Detect which cell encompasses the target text, then output its (x, y) center coordinate. 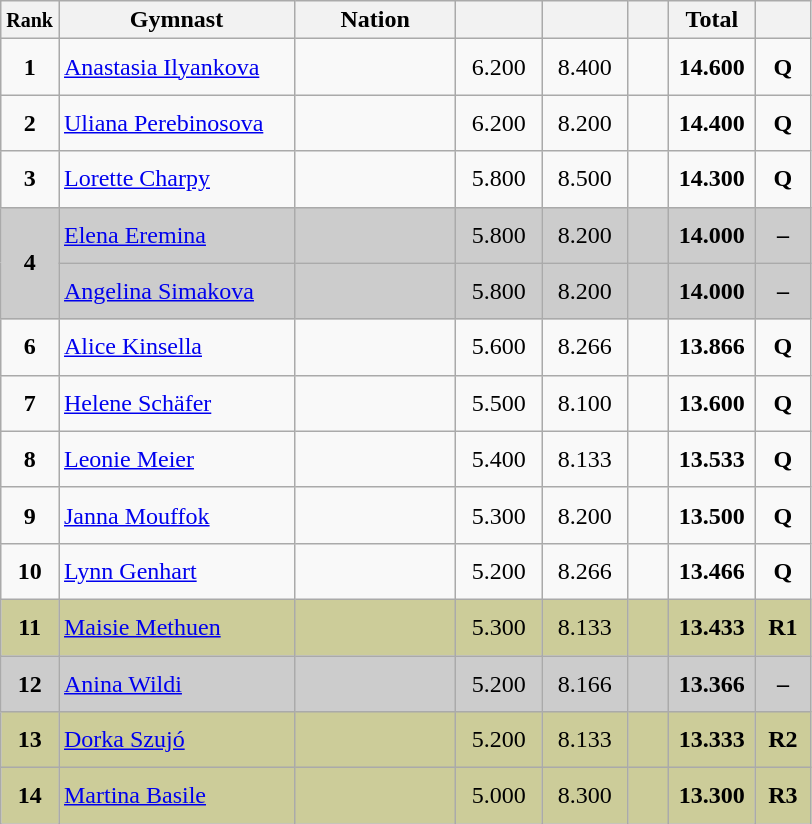
8.300 (585, 796)
1 (30, 67)
8.100 (585, 403)
13.500 (712, 515)
Maisie Methuen (176, 627)
Gymnast (176, 20)
6 (30, 347)
5.600 (499, 347)
13.366 (712, 684)
Leonie Meier (176, 459)
13.300 (712, 796)
8.500 (585, 179)
7 (30, 403)
13.533 (712, 459)
Anastasia Ilyankova (176, 67)
Martina Basile (176, 796)
8 (30, 459)
8.166 (585, 684)
Total (712, 20)
9 (30, 515)
13.433 (712, 627)
13.466 (712, 571)
Uliana Perebinosova (176, 123)
Lynn Genhart (176, 571)
12 (30, 684)
R2 (783, 740)
14.600 (712, 67)
5.000 (499, 796)
14.400 (712, 123)
4 (30, 263)
Janna Mouffok (176, 515)
Nation (376, 20)
Angelina Simakova (176, 291)
13.600 (712, 403)
Elena Eremina (176, 235)
Rank (30, 20)
Alice Kinsella (176, 347)
R3 (783, 796)
2 (30, 123)
8.400 (585, 67)
13 (30, 740)
5.400 (499, 459)
Anina Wildi (176, 684)
14.300 (712, 179)
11 (30, 627)
Dorka Szujó (176, 740)
10 (30, 571)
5.500 (499, 403)
Lorette Charpy (176, 179)
14 (30, 796)
3 (30, 179)
13.333 (712, 740)
Helene Schäfer (176, 403)
R1 (783, 627)
13.866 (712, 347)
